From the cell containing the given text, extract its center point as [X, Y] coordinate. 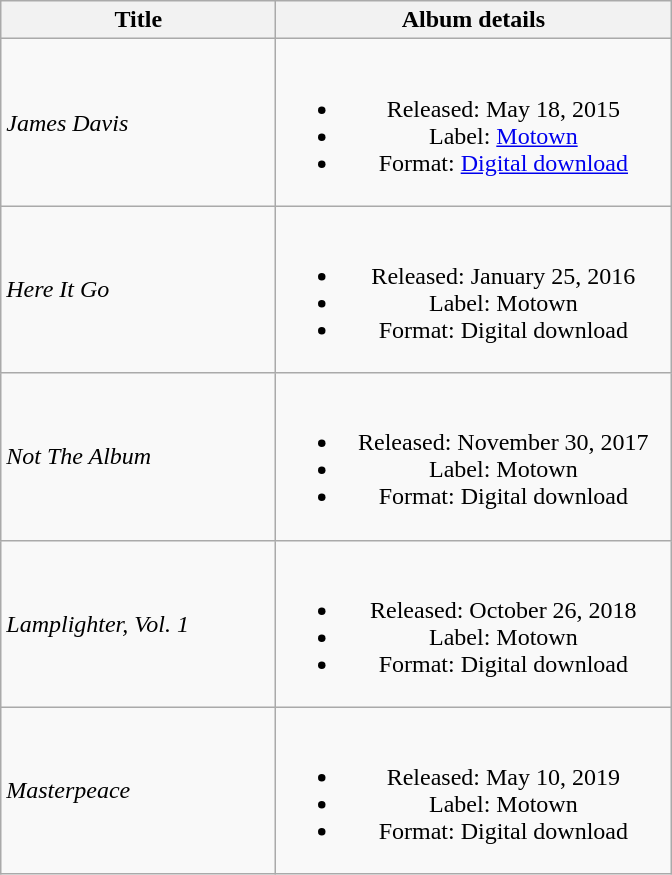
Released: November 30, 2017Label: MotownFormat: Digital download [474, 456]
Released: October 26, 2018Label: MotownFormat: Digital download [474, 624]
Released: May 18, 2015Label: MotownFormat: Digital download [474, 122]
Not The Album [138, 456]
Masterpeace [138, 790]
James Davis [138, 122]
Released: January 25, 2016Label: MotownFormat: Digital download [474, 290]
Here It Go [138, 290]
Lamplighter, Vol. 1 [138, 624]
Album details [474, 20]
Title [138, 20]
Released: May 10, 2019Label: MotownFormat: Digital download [474, 790]
